Search for the cell housing the specified text and yield its (X, Y) center coordinate. 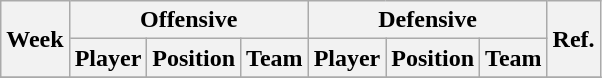
Week (35, 39)
Offensive (188, 20)
Defensive (428, 20)
Ref. (574, 39)
